Capture the cell that displays the provided text and extract its (x, y) central coordinate. 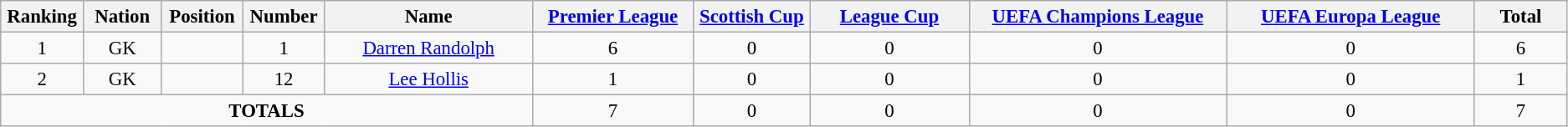
Scottish Cup (751, 17)
Position (202, 17)
Name (428, 17)
League Cup (889, 17)
Nation (122, 17)
Premier League (612, 17)
Darren Randolph (428, 48)
Number (284, 17)
TOTALS (267, 111)
Total (1520, 17)
12 (284, 79)
UEFA Champions League (1098, 17)
2 (42, 79)
Lee Hollis (428, 79)
UEFA Europa League (1350, 17)
Ranking (42, 17)
